Return [X, Y] of the center of cell containing provided text 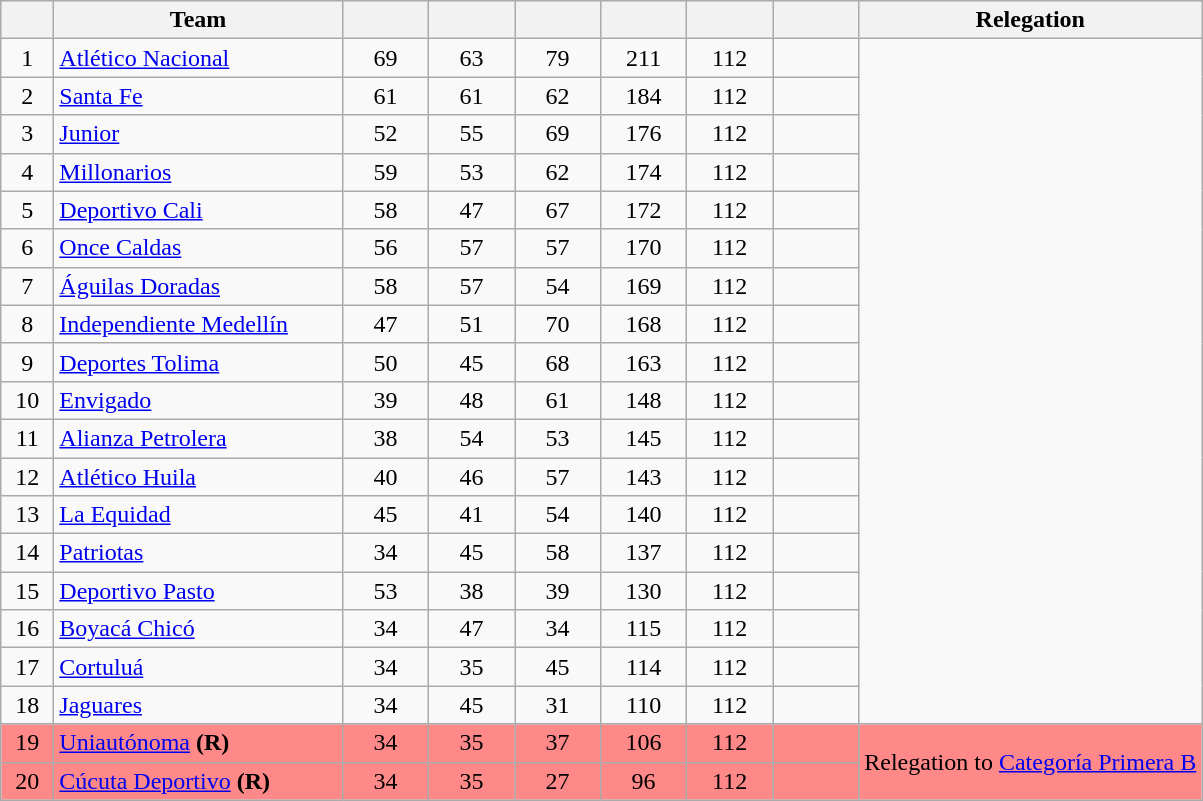
15 [28, 591]
184 [644, 96]
50 [385, 362]
7 [28, 286]
96 [644, 781]
Once Caldas [198, 248]
148 [644, 400]
176 [644, 134]
17 [28, 667]
13 [28, 515]
Relegation to Categoría Primera B [1030, 762]
169 [644, 286]
211 [644, 58]
51 [471, 324]
145 [644, 438]
37 [557, 743]
19 [28, 743]
79 [557, 58]
4 [28, 172]
Boyacá Chicó [198, 629]
10 [28, 400]
168 [644, 324]
Alianza Petrolera [198, 438]
Independiente Medellín [198, 324]
1 [28, 58]
Atlético Huila [198, 477]
67 [557, 210]
27 [557, 781]
46 [471, 477]
Atlético Nacional [198, 58]
5 [28, 210]
41 [471, 515]
55 [471, 134]
48 [471, 400]
40 [385, 477]
Millonarios [198, 172]
Relegation [1030, 20]
137 [644, 553]
2 [28, 96]
56 [385, 248]
18 [28, 705]
Águilas Doradas [198, 286]
11 [28, 438]
Uniautónoma (R) [198, 743]
3 [28, 134]
63 [471, 58]
Patriotas [198, 553]
Jaguares [198, 705]
20 [28, 781]
70 [557, 324]
68 [557, 362]
Junior [198, 134]
170 [644, 248]
Deportivo Cali [198, 210]
106 [644, 743]
172 [644, 210]
140 [644, 515]
115 [644, 629]
6 [28, 248]
110 [644, 705]
14 [28, 553]
163 [644, 362]
Cortuluá [198, 667]
12 [28, 477]
59 [385, 172]
31 [557, 705]
174 [644, 172]
Santa Fe [198, 96]
143 [644, 477]
La Equidad [198, 515]
Envigado [198, 400]
16 [28, 629]
130 [644, 591]
114 [644, 667]
Cúcuta Deportivo (R) [198, 781]
52 [385, 134]
8 [28, 324]
Deportes Tolima [198, 362]
Deportivo Pasto [198, 591]
9 [28, 362]
Team [198, 20]
